From the cell containing the given text, extract its center point as [x, y] coordinate. 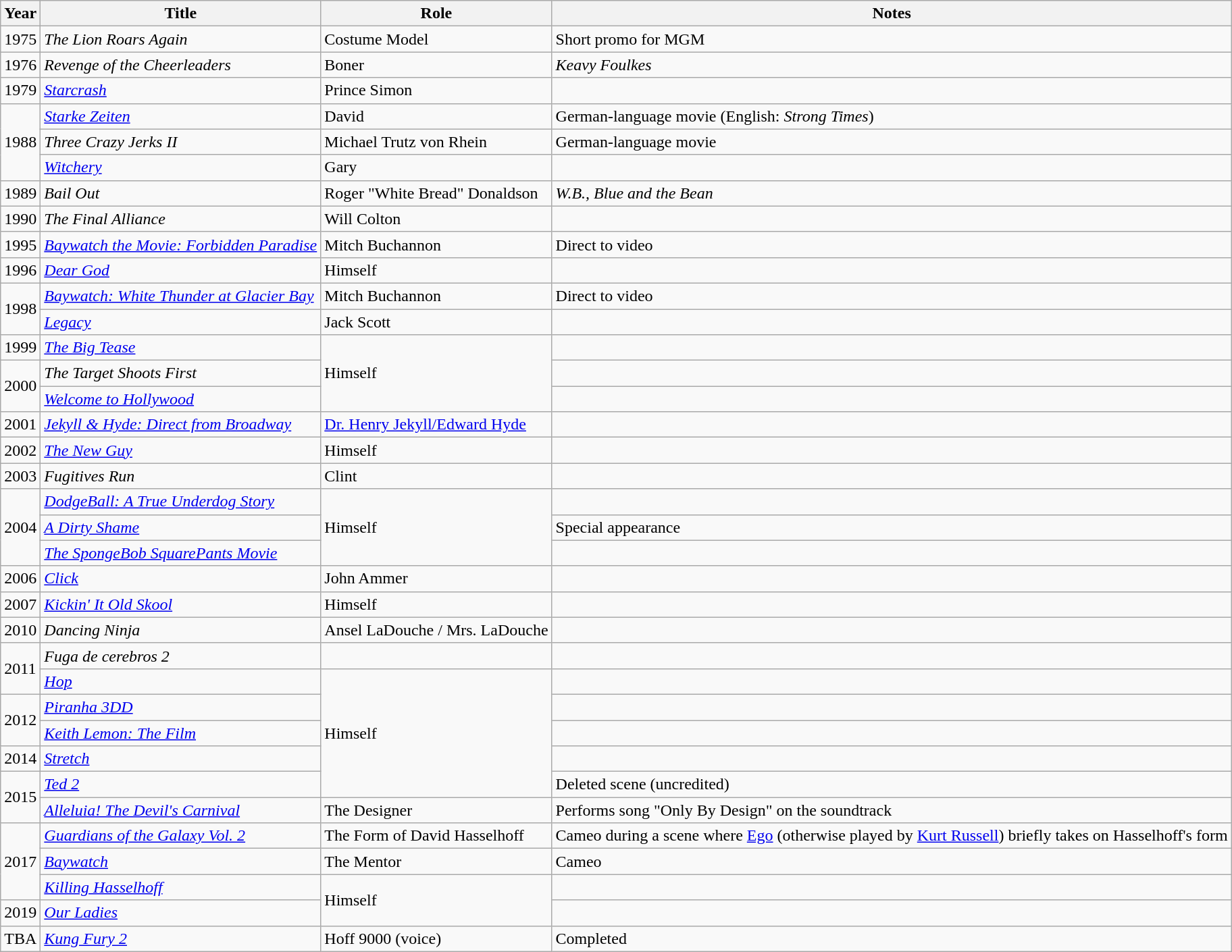
German-language movie (English: Strong Times) [892, 116]
Revenge of the Cheerleaders [181, 65]
The New Guy [181, 450]
2010 [20, 630]
Stretch [181, 759]
Guardians of the Galaxy Vol. 2 [181, 836]
Three Crazy Jerks II [181, 142]
2004 [20, 527]
Gary [436, 167]
Prince Simon [436, 90]
Dear God [181, 270]
DodgeBall: A True Underdog Story [181, 502]
2002 [20, 450]
Title [181, 14]
1979 [20, 90]
The Big Tease [181, 348]
Will Colton [436, 219]
Roger "White Bread" Donaldson [436, 193]
Keavy Foulkes [892, 65]
Michael Trutz von Rhein [436, 142]
Welcome to Hollywood [181, 399]
Starcrash [181, 90]
Dancing Ninja [181, 630]
Costume Model [436, 39]
Baywatch: White Thunder at Glacier Bay [181, 296]
Hop [181, 681]
Fugitives Run [181, 476]
Witchery [181, 167]
Deleted scene (uncredited) [892, 785]
Baywatch the Movie: Forbidden Paradise [181, 244]
2019 [20, 913]
German-language movie [892, 142]
John Ammer [436, 579]
1976 [20, 65]
Fuga de cerebros 2 [181, 656]
2000 [20, 386]
Completed [892, 938]
Alleluia! The Devil's Carnival [181, 810]
2007 [20, 604]
TBA [20, 938]
1988 [20, 142]
Starke Zeiten [181, 116]
Performs song "Only By Design" on the soundtrack [892, 810]
2001 [20, 425]
The Mentor [436, 862]
2017 [20, 862]
Special appearance [892, 527]
1990 [20, 219]
Keith Lemon: The Film [181, 733]
Ted 2 [181, 785]
1989 [20, 193]
2015 [20, 797]
Legacy [181, 322]
Jack Scott [436, 322]
The SpongeBob SquarePants Movie [181, 553]
Kickin' It Old Skool [181, 604]
Click [181, 579]
A Dirty Shame [181, 527]
2014 [20, 759]
Boner [436, 65]
Clint [436, 476]
The Final Alliance [181, 219]
2012 [20, 720]
2003 [20, 476]
Year [20, 14]
1975 [20, 39]
The Form of David Hasselhoff [436, 836]
Killing Hasselhoff [181, 887]
W.B., Blue and the Bean [892, 193]
Role [436, 14]
The Designer [436, 810]
Piranha 3DD [181, 707]
Ansel LaDouche / Mrs. LaDouche [436, 630]
Kung Fury 2 [181, 938]
Short promo for MGM [892, 39]
Notes [892, 14]
Our Ladies [181, 913]
2011 [20, 668]
1995 [20, 244]
2006 [20, 579]
1996 [20, 270]
Dr. Henry Jekyll/Edward Hyde [436, 425]
1999 [20, 348]
1998 [20, 309]
Baywatch [181, 862]
Jekyll & Hyde: Direct from Broadway [181, 425]
The Lion Roars Again [181, 39]
Cameo [892, 862]
The Target Shoots First [181, 373]
Hoff 9000 (voice) [436, 938]
Bail Out [181, 193]
David [436, 116]
Cameo during a scene where Ego (otherwise played by Kurt Russell) briefly takes on Hasselhoff's form [892, 836]
